Capture the cell that displays the provided text and extract its (x, y) central coordinate. 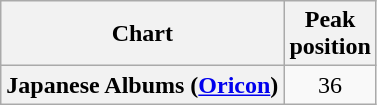
Peakposition (330, 34)
36 (330, 85)
Japanese Albums (Oricon) (142, 85)
Chart (142, 34)
